For the text-containing cell, return its midpoint in [x, y] coordinate format. 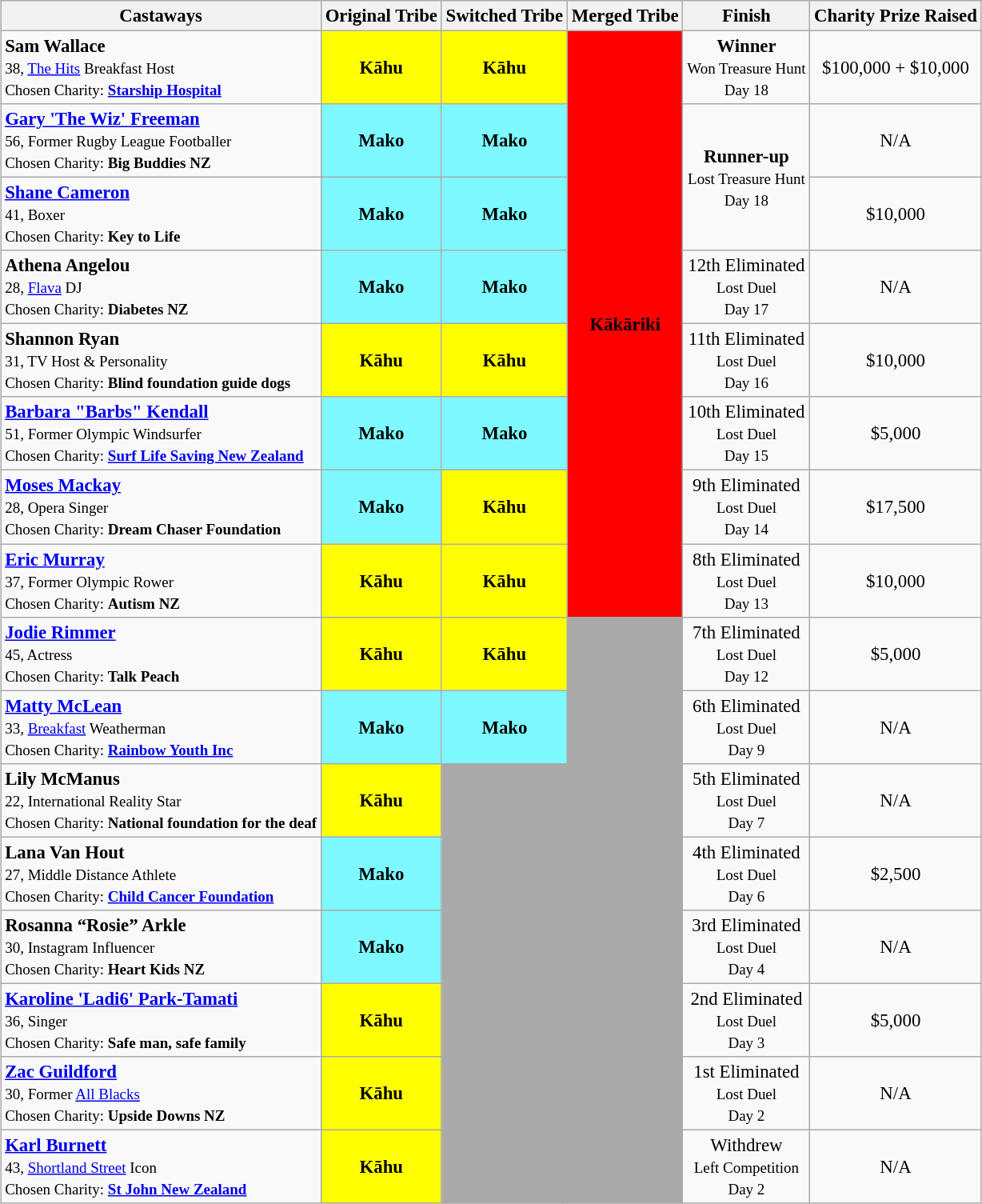
Rosanna “Rosie” Arkle 30, Instagram InfluencerChosen Charity: Heart Kids NZ [161, 946]
Castaways [161, 16]
Finish [747, 16]
11th EliminatedLost DuelDay 16 [747, 361]
Merged Tribe [625, 16]
Eric Murray 37, Former Olympic RowerChosen Charity: Autism NZ [161, 581]
12th EliminatedLost DuelDay 17 [747, 287]
Lana Van Hout 27, Middle Distance Athlete Chosen Charity: Child Cancer Foundation [161, 874]
3rd EliminatedLost DuelDay 4 [747, 946]
Lily McManus 22, International Reality StarChosen Charity: National foundation for the deaf [161, 800]
Jodie Rimmer 45, ActressChosen Charity: Talk Peach [161, 654]
Switched Tribe [504, 16]
Zac Guildford 30, Former All BlacksChosen Charity: Upside Downs NZ [161, 1094]
WinnerWon Treasure HuntDay 18 [747, 67]
5th EliminatedLost DuelDay 7 [747, 800]
Shane Cameron 41, BoxerChosen Charity: Key to Life [161, 214]
Barbara "Barbs" Kendall 51, Former Olympic WindsurferChosen Charity: Surf Life Saving New Zealand [161, 434]
Shannon Ryan 31, TV Host & PersonalityChosen Charity: Blind foundation guide dogs [161, 361]
Sam Wallace 38, The Hits Breakfast HostChosen Charity: Starship Hospital [161, 67]
$17,500 [896, 507]
7th EliminatedLost DuelDay 12 [747, 654]
$2,500 [896, 874]
Moses Mackay 28, Opera SingerChosen Charity: Dream Chaser Foundation [161, 507]
Athena Angelou 28, Flava DJChosen Charity: Diabetes NZ [161, 287]
6th EliminatedLost DuelDay 9 [747, 727]
1st EliminatedLost DuelDay 2 [747, 1094]
Karl Burnett43, Shortland Street IconChosen Charity: St John New Zealand [161, 1166]
Charity Prize Raised [896, 16]
Karoline 'Ladi6' Park-Tamati 36, Singer Chosen Charity: Safe man, safe family [161, 1020]
2nd EliminatedLost DuelDay 3 [747, 1020]
$100,000 + $10,000 [896, 67]
4th EliminatedLost DuelDay 6 [747, 874]
Matty McLean 33, Breakfast WeathermanChosen Charity: Rainbow Youth Inc [161, 727]
9th EliminatedLost DuelDay 14 [747, 507]
Runner-upLost Treasure HuntDay 18 [747, 178]
Gary 'The Wiz' Freeman 56, Former Rugby League FootballerChosen Charity: Big Buddies NZ [161, 141]
WithdrewLeft CompetitionDay 2 [747, 1166]
8th EliminatedLost DuelDay 13 [747, 581]
Original Tribe [381, 16]
Kākāriki [625, 323]
10th EliminatedLost DuelDay 15 [747, 434]
